Capture the cell that displays the provided text and extract its (x, y) central coordinate. 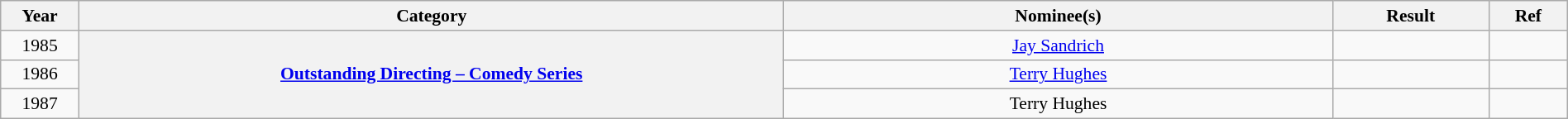
1987 (40, 104)
Result (1411, 16)
1985 (40, 45)
Outstanding Directing – Comedy Series (432, 74)
Jay Sandrich (1059, 45)
Category (432, 16)
Year (40, 16)
Ref (1528, 16)
1986 (40, 74)
Nominee(s) (1059, 16)
